Find where the given text appears and provide that cell's center as (x, y) coordinate. 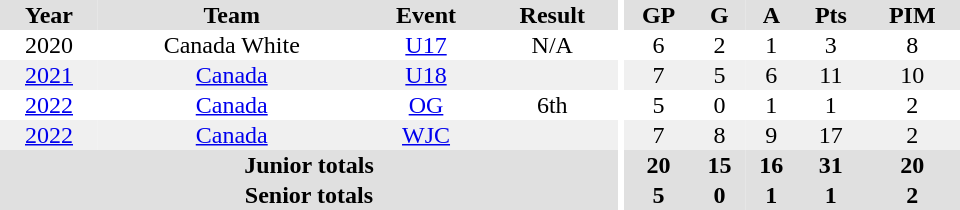
2020 (49, 45)
A (771, 15)
Team (232, 15)
GP (659, 15)
Year (49, 15)
Event (426, 15)
11 (830, 75)
OG (426, 105)
9 (771, 135)
PIM (912, 15)
31 (830, 165)
16 (771, 165)
G (719, 15)
U18 (426, 75)
15 (719, 165)
6th (552, 105)
Senior totals (309, 195)
WJC (426, 135)
Canada White (232, 45)
N/A (552, 45)
Junior totals (309, 165)
2021 (49, 75)
U17 (426, 45)
Pts (830, 15)
10 (912, 75)
17 (830, 135)
Result (552, 15)
3 (830, 45)
